Locate the cell with the specified text and output its (X, Y) center coordinate. 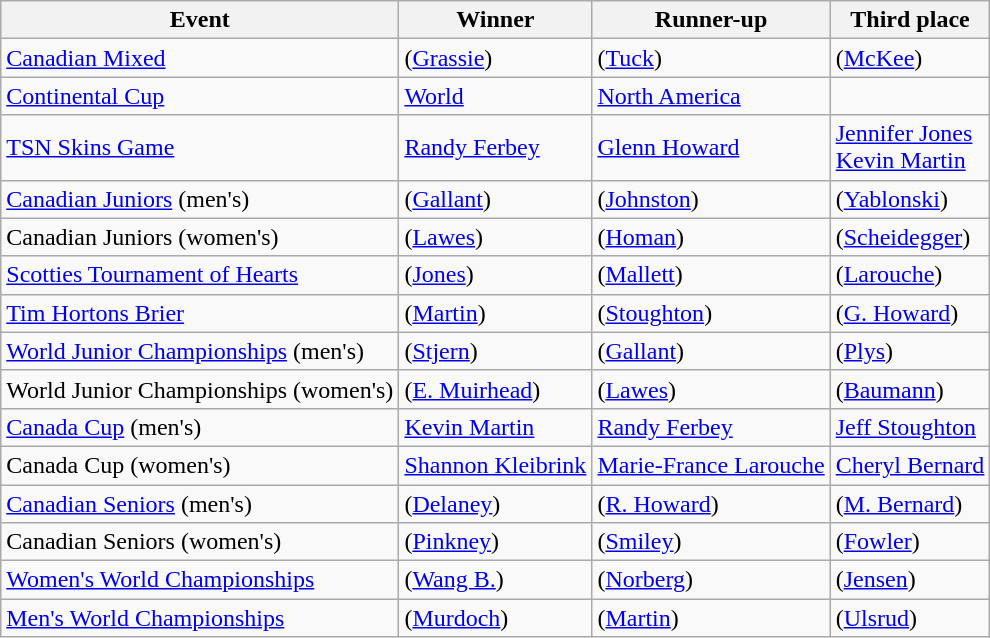
(Johnston) (711, 199)
Kevin Martin (496, 427)
Canadian Juniors (women's) (200, 237)
(Stoughton) (711, 313)
TSN Skins Game (200, 148)
Jennifer Jones Kevin Martin (910, 148)
Glenn Howard (711, 148)
Canadian Seniors (women's) (200, 542)
Third place (910, 20)
Canada Cup (women's) (200, 465)
(G. Howard) (910, 313)
Shannon Kleibrink (496, 465)
(Norberg) (711, 580)
(Wang B.) (496, 580)
Scotties Tournament of Hearts (200, 275)
(M. Bernard) (910, 503)
(Ulsrud) (910, 618)
(Delaney) (496, 503)
Canada Cup (men's) (200, 427)
(Stjern) (496, 351)
(Fowler) (910, 542)
Women's World Championships (200, 580)
(Plys) (910, 351)
(Larouche) (910, 275)
Canadian Mixed (200, 58)
(McKee) (910, 58)
(Smiley) (711, 542)
Runner-up (711, 20)
(Yablonski) (910, 199)
(Pinkney) (496, 542)
(Jensen) (910, 580)
Canadian Seniors (men's) (200, 503)
Men's World Championships (200, 618)
(Tuck) (711, 58)
Continental Cup (200, 96)
(Jones) (496, 275)
Tim Hortons Brier (200, 313)
(Grassie) (496, 58)
(Baumann) (910, 389)
(Mallett) (711, 275)
Jeff Stoughton (910, 427)
(Scheidegger) (910, 237)
World Junior Championships (men's) (200, 351)
World (496, 96)
(Murdoch) (496, 618)
Canadian Juniors (men's) (200, 199)
Winner (496, 20)
North America (711, 96)
Marie-France Larouche (711, 465)
(E. Muirhead) (496, 389)
(Homan) (711, 237)
(R. Howard) (711, 503)
World Junior Championships (women's) (200, 389)
Cheryl Bernard (910, 465)
Event (200, 20)
